Return the (x, y) coordinate for the center point of the cell that contains the specified text.  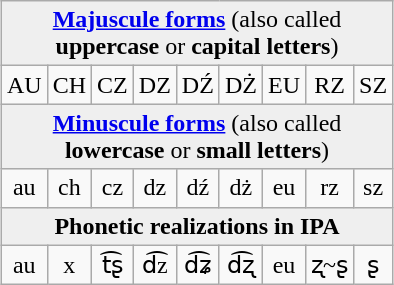
RZ (329, 85)
DZ (154, 85)
EU (284, 85)
ch (69, 188)
dź (198, 188)
dz (154, 188)
DŻ (240, 85)
Phonetic realizations in IPA (196, 226)
ʂ (374, 265)
d͡z (154, 265)
SZ (374, 85)
AU (24, 85)
d͡ʐ (240, 265)
Minuscule forms (also called lowercase or small letters) (196, 136)
x (69, 265)
cz (113, 188)
CH (69, 85)
d͡ʑ (198, 265)
sz (374, 188)
Majuscule forms (also called uppercase or capital letters) (196, 34)
ʐ~ʂ (329, 265)
DŹ (198, 85)
CZ (113, 85)
t͡ʂ (113, 265)
rz (329, 188)
dż (240, 188)
